For the text-containing cell, return its midpoint in [x, y] coordinate format. 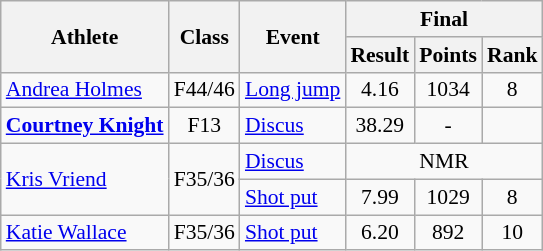
7.99 [380, 197]
1034 [448, 90]
10 [512, 233]
Rank [512, 55]
F44/46 [204, 90]
Courtney Knight [85, 126]
Kris Vriend [85, 180]
38.29 [380, 126]
F13 [204, 126]
Andrea Holmes [85, 90]
Points [448, 55]
Katie Wallace [85, 233]
- [448, 126]
Athlete [85, 36]
4.16 [380, 90]
Event [292, 36]
NMR [444, 162]
6.20 [380, 233]
1029 [448, 197]
Class [204, 36]
Final [444, 19]
Result [380, 55]
892 [448, 233]
Long jump [292, 90]
